Provide the [x, y] coordinate of the cell's center where the given text is located.  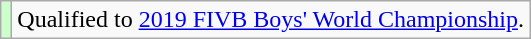
Qualified to 2019 FIVB Boys' World Championship. [271, 20]
